Output the (x, y) coordinate of the center of the cell containing the given text.  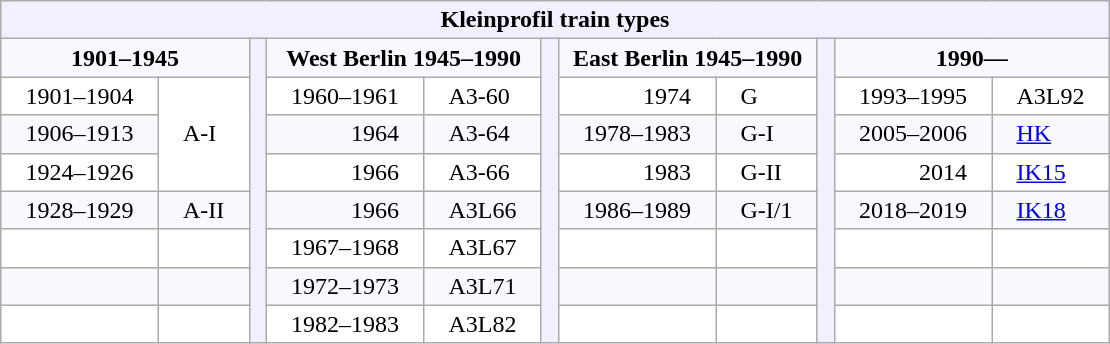
A3L71 (482, 286)
IK15 (1050, 172)
A3-66 (482, 172)
2005–2006 (913, 134)
1964 (345, 134)
1924–1926 (80, 172)
HK (1050, 134)
1978–1983 (637, 134)
1928–1929 (80, 210)
1906–1913 (80, 134)
1993–1995 (913, 96)
G-II (766, 172)
1901–1945 (125, 58)
1967–1968 (345, 248)
1982–1983 (345, 324)
1972–1973 (345, 286)
A3L66 (482, 210)
1974 (637, 96)
A3L82 (482, 324)
East Berlin 1945–1990 (688, 58)
2018–2019 (913, 210)
Kleinprofil train types (555, 20)
2014 (913, 172)
G-I (766, 134)
G (766, 96)
1960–1961 (345, 96)
A3-64 (482, 134)
IK18 (1050, 210)
A-I (204, 134)
West Berlin 1945–1990 (404, 58)
A3L67 (482, 248)
A-II (204, 210)
1990— (972, 58)
A3L92 (1050, 96)
G-I/1 (766, 210)
A3-60 (482, 96)
1983 (637, 172)
1901–1904 (80, 96)
1986–1989 (637, 210)
